Return the (X, Y) coordinate for the center point of the cell that contains the specified text.  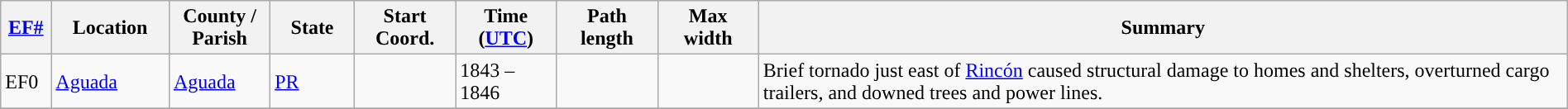
PR (313, 81)
EF0 (26, 81)
State (313, 28)
Path length (607, 28)
Max width (708, 28)
Time (UTC) (506, 28)
1843 – 1846 (506, 81)
County / Parish (219, 28)
Summary (1163, 28)
Location (111, 28)
Start Coord. (404, 28)
Brief tornado just east of Rincón caused structural damage to homes and shelters, overturned cargo trailers, and downed trees and power lines. (1163, 81)
EF# (26, 28)
